For the text-containing cell, return its midpoint in (X, Y) coordinate format. 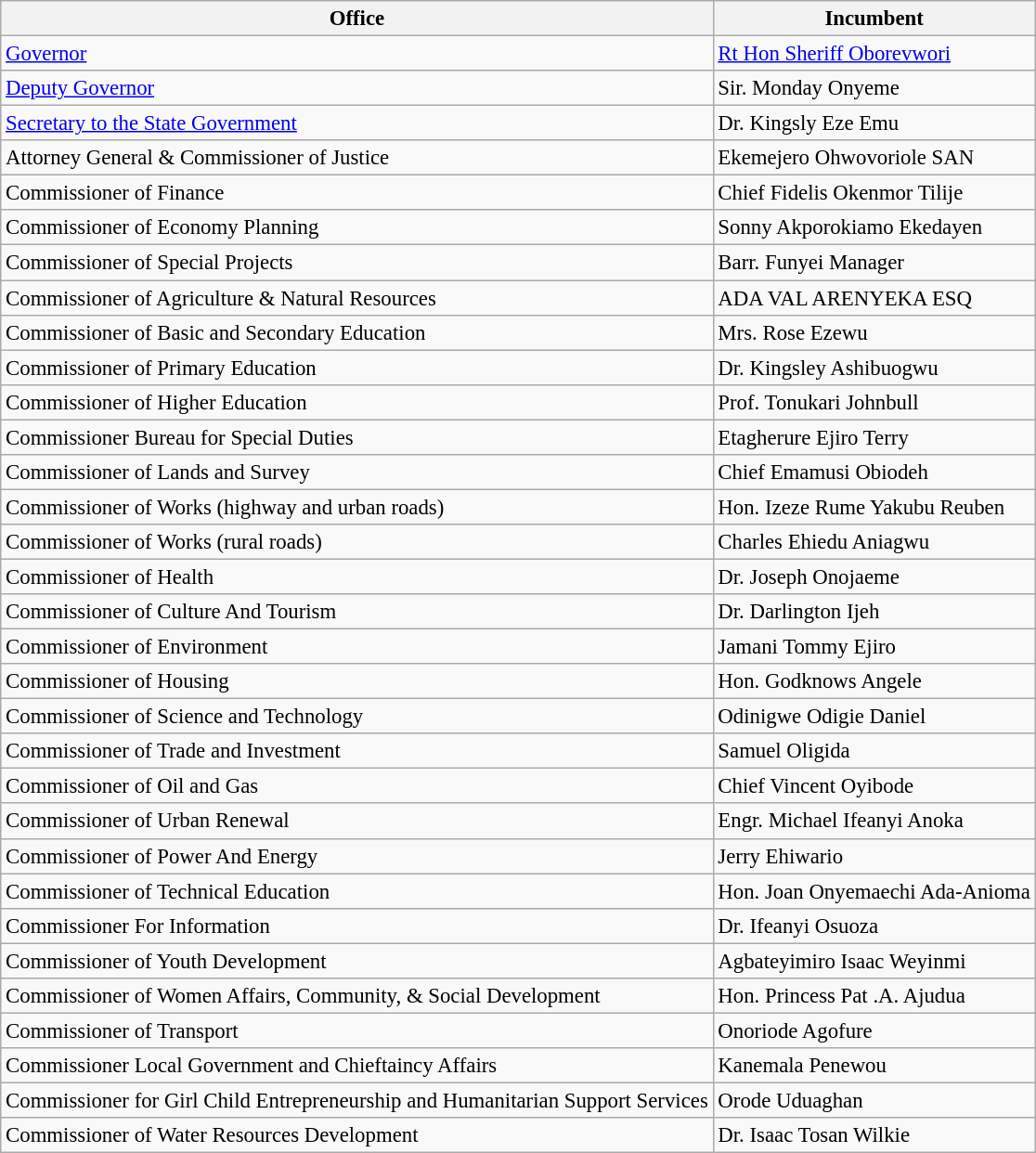
Commissioner of Health (356, 576)
Prof. Tonukari Johnbull (874, 402)
Commissioner of Basic and Secondary Education (356, 332)
Commissioner of Water Resources Development (356, 1135)
Orode Uduaghan (874, 1100)
Commissioner of Housing (356, 681)
Dr. Kingsly Eze Emu (874, 123)
Commissioner of Culture And Tourism (356, 612)
Commissioner Local Government and Chieftaincy Affairs (356, 1066)
Commissioner of Power And Energy (356, 856)
Jerry Ehiwario (874, 856)
Chief Emamusi Obiodeh (874, 473)
Attorney General & Commissioner of Justice (356, 158)
Commissioner of Environment (356, 647)
Charles Ehiedu Aniagwu (874, 542)
Ekemejero Ohwovoriole SAN (874, 158)
Onoriode Agofure (874, 1030)
Samuel Oligida (874, 751)
Commissioner for Girl Child Entrepreneurship and Humanitarian Support Services (356, 1100)
Commissioner Bureau for Special Duties (356, 437)
Barr. Funyei Manager (874, 263)
Office (356, 19)
Chief Vincent Oyibode (874, 786)
Hon. Godknows Angele (874, 681)
Engr. Michael Ifeanyi Anoka (874, 822)
Hon. Izeze Rume Yakubu Reuben (874, 507)
Commissioner of Finance (356, 193)
Hon. Princess Pat .A. Ajudua (874, 996)
Dr. Darlington Ijeh (874, 612)
Etagherure Ejiro Terry (874, 437)
Commissioner of Agriculture & Natural Resources (356, 298)
Commissioner of Women Affairs, Community, & Social Development (356, 996)
Chief Fidelis Okenmor Tilije (874, 193)
Governor (356, 54)
Deputy Governor (356, 88)
Commissioner of Works (highway and urban roads) (356, 507)
Commissioner of Lands and Survey (356, 473)
Commissioner of Oil and Gas (356, 786)
Commissioner of Technical Education (356, 891)
Incumbent (874, 19)
Dr. Joseph Onojaeme (874, 576)
Commissioner of Transport (356, 1030)
Jamani Tommy Ejiro (874, 647)
Commissioner of Science and Technology (356, 717)
Commissioner For Information (356, 926)
Commissioner of Trade and Investment (356, 751)
Dr. Ifeanyi Osuoza (874, 926)
Commissioner of Youth Development (356, 961)
Dr. Isaac Tosan Wilkie (874, 1135)
Odinigwe Odigie Daniel (874, 717)
Sir. Monday Onyeme (874, 88)
Commissioner of Special Projects (356, 263)
Agbateyimiro Isaac Weyinmi (874, 961)
Hon. Joan Onyemaechi Ada-Anioma (874, 891)
Commissioner of Higher Education (356, 402)
Commissioner of Economy Planning (356, 227)
Rt Hon Sheriff Oborevwori (874, 54)
Commissioner of Urban Renewal (356, 822)
ADA VAL ARENYEKA ESQ (874, 298)
Mrs. Rose Ezewu (874, 332)
Secretary to the State Government (356, 123)
Kanemala Penewou (874, 1066)
Commissioner of Works (rural roads) (356, 542)
Commissioner of Primary Education (356, 368)
Dr. Kingsley Ashibuogwu (874, 368)
Sonny Akporokiamo Ekedayen (874, 227)
